Search for the cell housing the specified text and yield its [x, y] center coordinate. 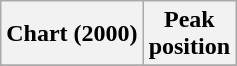
Chart (2000) [72, 34]
Peakposition [189, 34]
